Locate the cell with the specified text and output its (x, y) center coordinate. 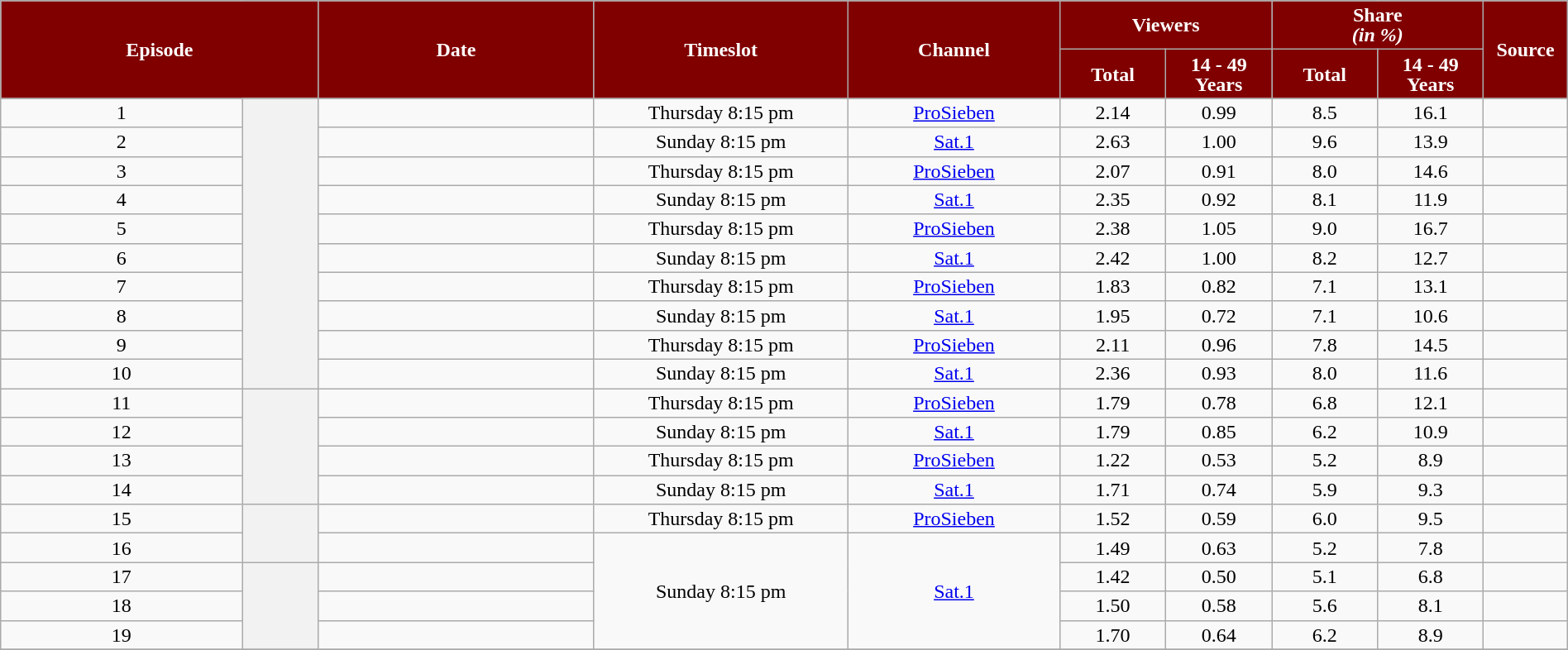
5 (122, 228)
0.53 (1219, 461)
11 (122, 404)
10.6 (1431, 316)
12.1 (1431, 404)
5.6 (1325, 605)
7 (122, 286)
1.83 (1113, 286)
16 (122, 547)
16.1 (1431, 112)
0.96 (1219, 344)
11.6 (1431, 374)
0.82 (1219, 286)
12.7 (1431, 258)
18 (122, 605)
1 (122, 112)
3 (122, 170)
1.70 (1113, 635)
4 (122, 200)
1.22 (1113, 461)
1.42 (1113, 577)
16.7 (1431, 228)
2.07 (1113, 170)
1.71 (1113, 490)
14.6 (1431, 170)
1.95 (1113, 316)
0.64 (1219, 635)
9.0 (1325, 228)
14 (122, 490)
14.5 (1431, 344)
5.9 (1325, 490)
2.36 (1113, 374)
0.72 (1219, 316)
1.52 (1113, 519)
0.63 (1219, 547)
2.11 (1113, 344)
0.78 (1219, 404)
Share(in %) (1378, 25)
9 (122, 344)
0.91 (1219, 170)
2.42 (1113, 258)
Timeslot (721, 50)
12 (122, 432)
0.59 (1219, 519)
10.9 (1431, 432)
Viewers (1166, 25)
9.5 (1431, 519)
Date (457, 50)
15 (122, 519)
1.49 (1113, 547)
6.0 (1325, 519)
8 (122, 316)
Channel (954, 50)
Episode (160, 50)
9.6 (1325, 142)
0.99 (1219, 112)
6 (122, 258)
2.35 (1113, 200)
Source (1525, 50)
2.14 (1113, 112)
1.50 (1113, 605)
8.2 (1325, 258)
0.85 (1219, 432)
10 (122, 374)
19 (122, 635)
13.1 (1431, 286)
0.92 (1219, 200)
0.50 (1219, 577)
2.63 (1113, 142)
13 (122, 461)
9.3 (1431, 490)
2.38 (1113, 228)
1.05 (1219, 228)
2 (122, 142)
11.9 (1431, 200)
0.74 (1219, 490)
0.58 (1219, 605)
17 (122, 577)
0.93 (1219, 374)
8.5 (1325, 112)
5.1 (1325, 577)
13.9 (1431, 142)
